Extract the (X, Y) coordinate from the center of the cell holding the provided text.  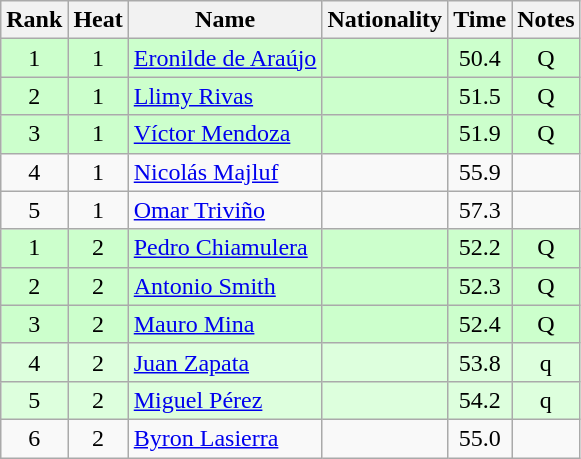
52.2 (480, 248)
Pedro Chiamulera (225, 248)
Juan Zapata (225, 362)
Mauro Mina (225, 324)
Heat (98, 20)
Omar Triviño (225, 210)
Víctor Mendoza (225, 134)
Rank (34, 20)
52.3 (480, 286)
53.8 (480, 362)
Byron Lasierra (225, 438)
52.4 (480, 324)
51.5 (480, 96)
Nationality (385, 20)
51.9 (480, 134)
Time (480, 20)
Antonio Smith (225, 286)
55.9 (480, 172)
55.0 (480, 438)
6 (34, 438)
Notes (546, 20)
Eronilde de Araújo (225, 58)
50.4 (480, 58)
Nicolás Majluf (225, 172)
Llimy Rivas (225, 96)
Miguel Pérez (225, 400)
54.2 (480, 400)
57.3 (480, 210)
Name (225, 20)
